Detect which cell encompasses the target text, then output its (X, Y) center coordinate. 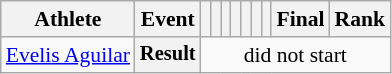
Result (168, 55)
did not start (296, 55)
Athlete (68, 19)
Rank (360, 19)
Final (300, 19)
Evelis Aguilar (68, 55)
Event (168, 19)
